Search for the cell housing the specified text and yield its [x, y] center coordinate. 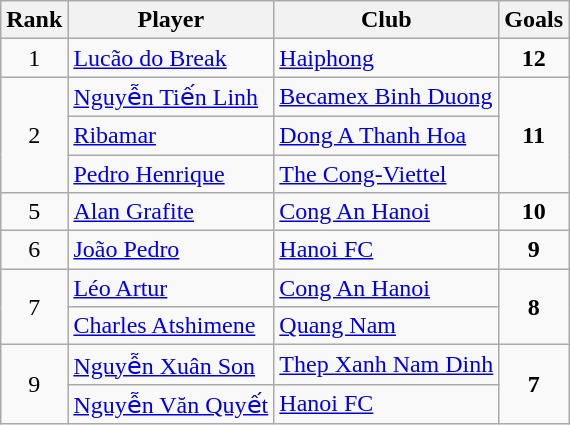
2 [34, 135]
Quang Nam [386, 326]
Haiphong [386, 58]
Goals [534, 20]
10 [534, 212]
Rank [34, 20]
Nguyễn Xuân Son [171, 365]
5 [34, 212]
Nguyễn Văn Quyết [171, 404]
Charles Atshimene [171, 326]
8 [534, 307]
Player [171, 20]
Nguyễn Tiến Linh [171, 97]
6 [34, 250]
1 [34, 58]
Club [386, 20]
11 [534, 135]
12 [534, 58]
João Pedro [171, 250]
Pedro Henrique [171, 173]
Lucão do Break [171, 58]
Alan Grafite [171, 212]
The Cong-Viettel [386, 173]
Ribamar [171, 135]
Thep Xanh Nam Dinh [386, 365]
Léo Artur [171, 288]
Becamex Binh Duong [386, 97]
Dong A Thanh Hoa [386, 135]
